Output the [x, y] coordinate of the center of the cell containing the given text.  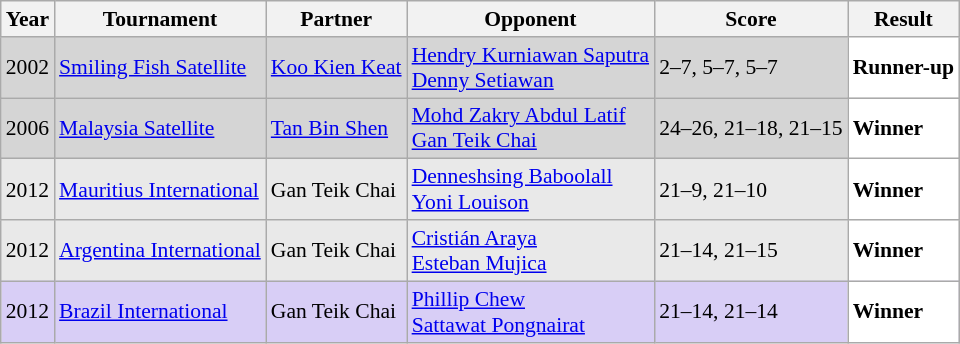
21–9, 21–10 [751, 190]
Brazil International [160, 312]
2002 [28, 68]
Partner [336, 19]
Koo Kien Keat [336, 68]
24–26, 21–18, 21–15 [751, 128]
21–14, 21–14 [751, 312]
Malaysia Satellite [160, 128]
Year [28, 19]
Mauritius International [160, 190]
Phillip Chew Sattawat Pongnairat [531, 312]
Result [904, 19]
21–14, 21–15 [751, 250]
Smiling Fish Satellite [160, 68]
Argentina International [160, 250]
Tan Bin Shen [336, 128]
Mohd Zakry Abdul Latif Gan Teik Chai [531, 128]
Denneshsing Baboolall Yoni Louison [531, 190]
Opponent [531, 19]
Hendry Kurniawan Saputra Denny Setiawan [531, 68]
Tournament [160, 19]
Cristián Araya Esteban Mujica [531, 250]
2–7, 5–7, 5–7 [751, 68]
2006 [28, 128]
Runner-up [904, 68]
Score [751, 19]
